Find where the given text appears and provide that cell's center as [X, Y] coordinate. 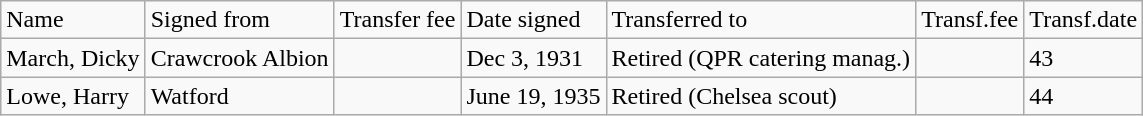
Retired (Chelsea scout) [761, 96]
June 19, 1935 [534, 96]
43 [1084, 58]
Crawcrook Albion [240, 58]
Lowe, Harry [73, 96]
Dec 3, 1931 [534, 58]
March, Dicky [73, 58]
Transf.date [1084, 20]
Name [73, 20]
Transf.fee [970, 20]
Watford [240, 96]
Retired (QPR catering manag.) [761, 58]
44 [1084, 96]
Date signed [534, 20]
Transfer fee [398, 20]
Signed from [240, 20]
Transferred to [761, 20]
